Extract the (X, Y) coordinate from the center of the cell holding the provided text.  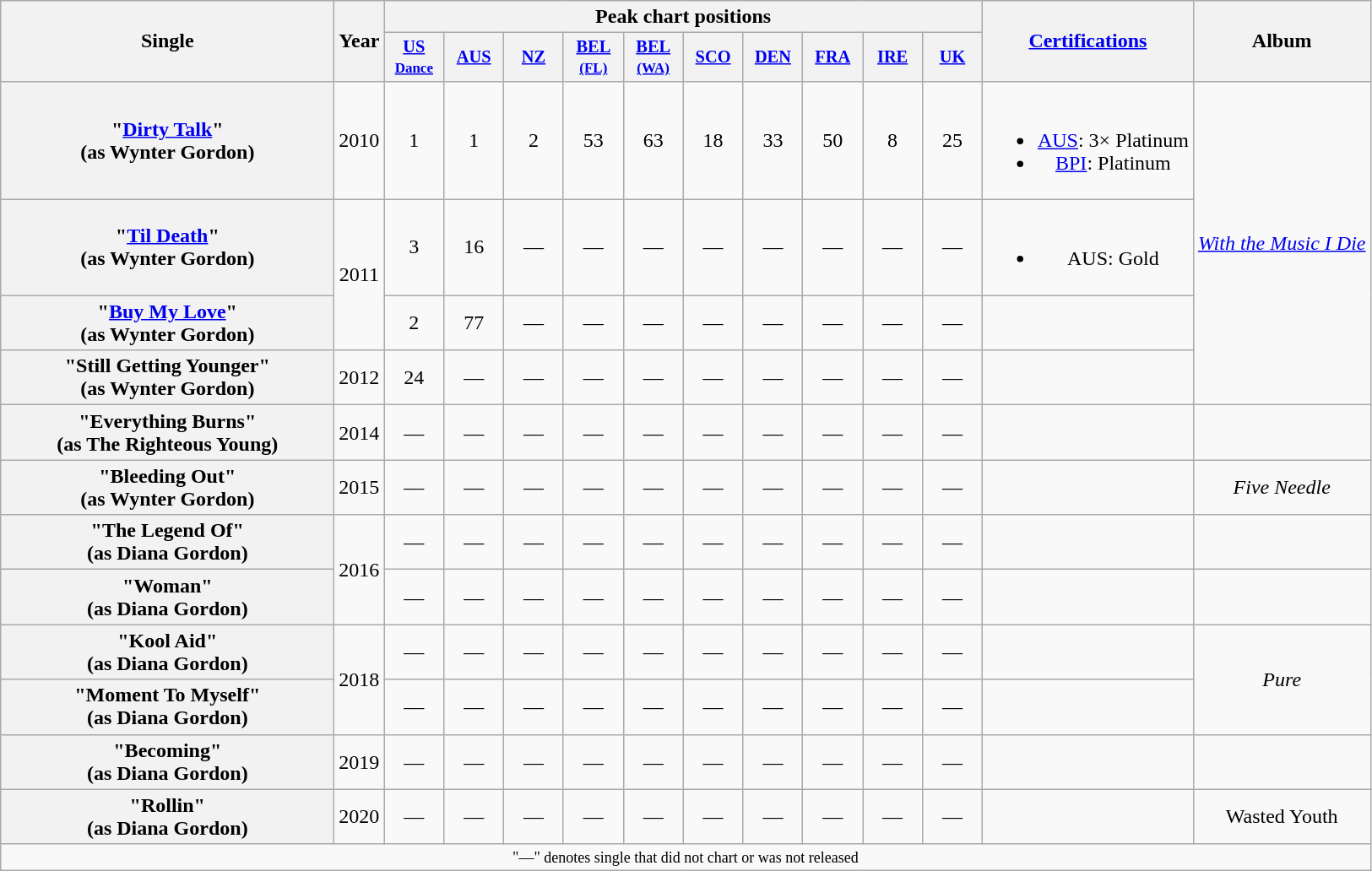
DEN (773, 57)
Certifications (1087, 41)
33 (773, 140)
FRA (832, 57)
53 (593, 140)
BEL (WA) (653, 57)
AUS (475, 57)
50 (832, 140)
77 (475, 322)
"Buy My Love"(as Wynter Gordon) (167, 322)
"Til Death"(as Wynter Gordon) (167, 248)
Album (1282, 41)
63 (653, 140)
IRE (893, 57)
AUS: Gold (1087, 248)
2014 (360, 432)
SCO (713, 57)
24 (414, 378)
"Woman" (as Diana Gordon) (167, 598)
Year (360, 41)
8 (893, 140)
NZ (534, 57)
"Rollin" (as Diana Gordon) (167, 817)
"The Legend Of" (as Diana Gordon) (167, 542)
3 (414, 248)
2010 (360, 140)
16 (475, 248)
Pure (1282, 679)
2018 (360, 679)
18 (713, 140)
Single (167, 41)
US Dance (414, 57)
2012 (360, 378)
Five Needle (1282, 488)
"—" denotes single that did not chart or was not released (686, 857)
Wasted Youth (1282, 817)
"Becoming" (as Diana Gordon) (167, 761)
25 (952, 140)
2020 (360, 817)
"Dirty Talk"(as Wynter Gordon) (167, 140)
UK (952, 57)
"Bleeding Out"(as Wynter Gordon) (167, 488)
2016 (360, 570)
With the Music I Die (1282, 243)
"Moment To Myself" (as Diana Gordon) (167, 707)
2011 (360, 275)
Peak chart positions (684, 17)
"Everything Burns" (as The Righteous Young) (167, 432)
AUS: 3× PlatinumBPI: Platinum (1087, 140)
2015 (360, 488)
2019 (360, 761)
"Still Getting Younger"(as Wynter Gordon) (167, 378)
"Kool Aid" (as Diana Gordon) (167, 652)
BEL (FL) (593, 57)
